Capture the cell that displays the provided text and extract its (x, y) central coordinate. 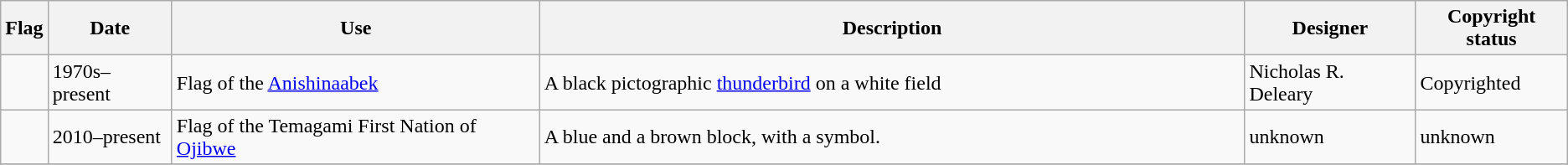
Copyrighted (1491, 82)
Nicholas R. Deleary (1330, 82)
Use (355, 28)
Flag of the Anishinaabek (355, 82)
Designer (1330, 28)
Flag of the Temagami First Nation of Ojibwe (355, 137)
Flag (24, 28)
A black pictographic thunderbird on a white field (892, 82)
1970s–present (110, 82)
Description (892, 28)
2010–present (110, 137)
A blue and a brown block, with a symbol. (892, 137)
Copyright status (1491, 28)
Date (110, 28)
